Determine the [X, Y] coordinate at the center of the cell enclosing the given text.  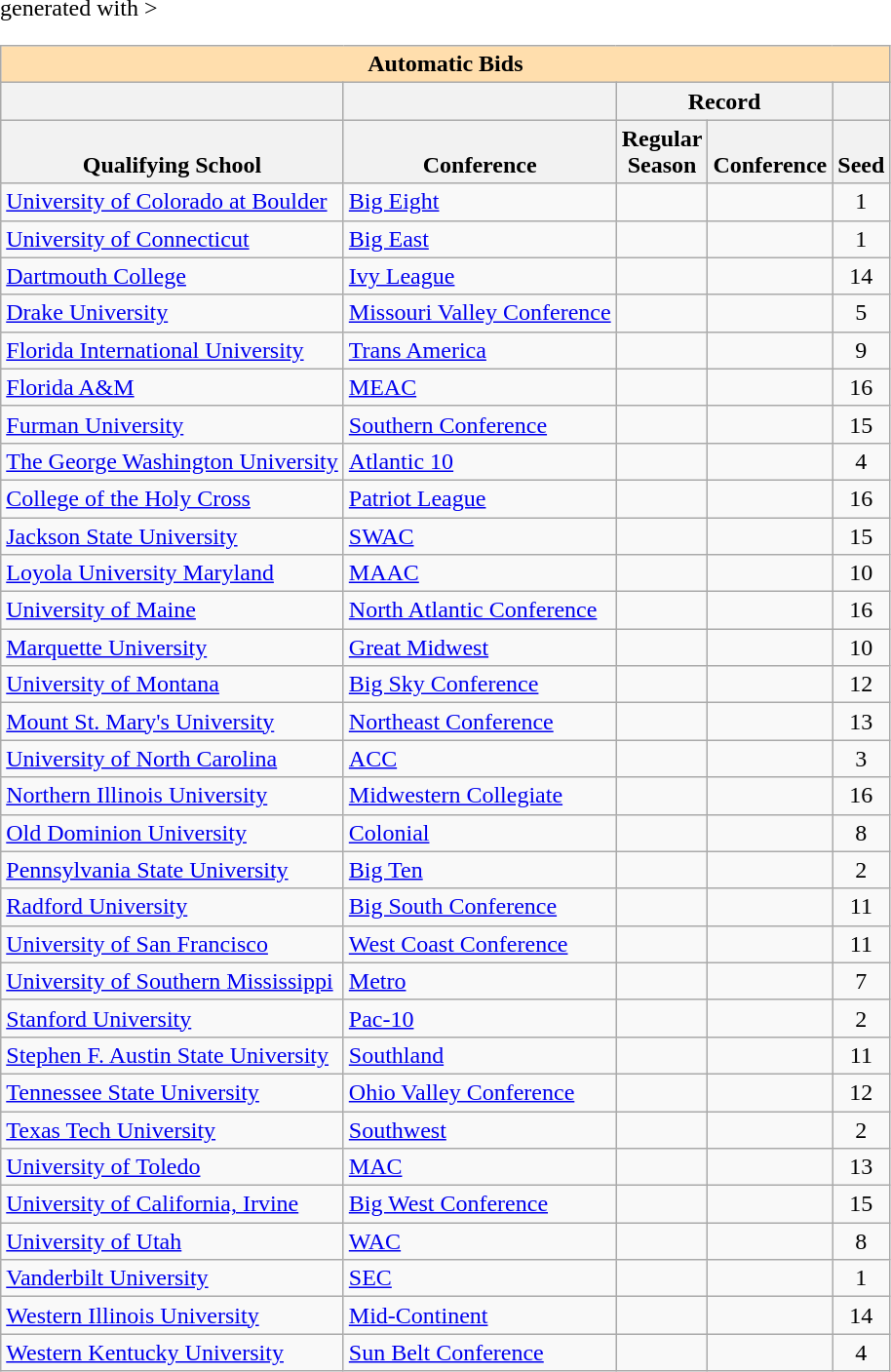
Northern Illinois University [173, 796]
Sun Belt Conference [480, 1352]
West Coast Conference [480, 944]
Western Illinois University [173, 1315]
Southwest [480, 1130]
Mount St. Mary's University [173, 722]
MEAC [480, 387]
SWAC [480, 535]
5 [862, 313]
Northeast Conference [480, 722]
Pac-10 [480, 1018]
Old Dominion University [173, 833]
Atlantic 10 [480, 461]
University of Toledo [173, 1167]
Florida International University [173, 350]
Marquette University [173, 647]
Colonial [480, 833]
Big Eight [480, 202]
University of North Carolina [173, 759]
Big South Conference [480, 907]
Southern Conference [480, 424]
Radford University [173, 907]
University of Maine [173, 610]
The George Washington University [173, 461]
Western Kentucky University [173, 1352]
University of Colorado at Boulder [173, 202]
Mid-Continent [480, 1315]
Big Ten [480, 870]
Big Sky Conference [480, 685]
7 [862, 981]
Texas Tech University [173, 1130]
9 [862, 350]
ACC [480, 759]
Trans America [480, 350]
SEC [480, 1278]
Drake University [173, 313]
WAC [480, 1241]
Pennsylvania State University [173, 870]
Patriot League [480, 498]
Ohio Valley Conference [480, 1092]
Dartmouth College [173, 276]
University of San Francisco [173, 944]
MAAC [480, 573]
Jackson State University [173, 535]
University of Utah [173, 1241]
Missouri Valley Conference [480, 313]
Stephen F. Austin State University [173, 1055]
Seed [862, 152]
University of California, Irvine [173, 1204]
University of Connecticut [173, 239]
College of the Holy Cross [173, 498]
Loyola University Maryland [173, 573]
Furman University [173, 424]
MAC [480, 1167]
University of Montana [173, 685]
Florida A&M [173, 387]
Regular Season [662, 152]
Automatic Bids [445, 64]
Big East [480, 239]
University of Southern Mississippi [173, 981]
Tennessee State University [173, 1092]
Qualifying School [173, 152]
Big West Conference [480, 1204]
Midwestern Collegiate [480, 796]
Metro [480, 981]
Vanderbilt University [173, 1278]
Record [724, 101]
Southland [480, 1055]
Stanford University [173, 1018]
North Atlantic Conference [480, 610]
Great Midwest [480, 647]
3 [862, 759]
Ivy League [480, 276]
